Output the (x, y) coordinate of the center of the cell containing the given text.  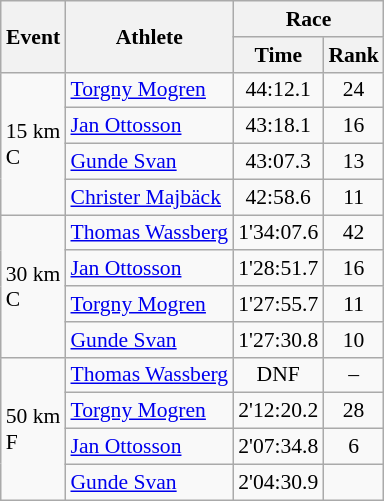
15 km C (34, 143)
Athlete (149, 36)
Event (34, 36)
DNF (278, 375)
10 (354, 340)
42:58.6 (278, 197)
43:18.1 (278, 126)
Race (308, 19)
Christer Majbäck (149, 197)
2'07:34.8 (278, 447)
13 (354, 162)
Time (278, 55)
1'34:07.6 (278, 233)
44:12.1 (278, 90)
1'27:55.7 (278, 304)
42 (354, 233)
2'04:30.9 (278, 482)
43:07.3 (278, 162)
1'28:51.7 (278, 269)
50 km F (34, 428)
30 km C (34, 286)
6 (354, 447)
– (354, 375)
28 (354, 411)
24 (354, 90)
2'12:20.2 (278, 411)
Rank (354, 55)
1'27:30.8 (278, 340)
